Detect which cell encompasses the target text, then output its [x, y] center coordinate. 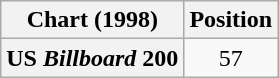
US Billboard 200 [92, 58]
Chart (1998) [92, 20]
Position [231, 20]
57 [231, 58]
